Detect which cell encompasses the target text, then output its (X, Y) center coordinate. 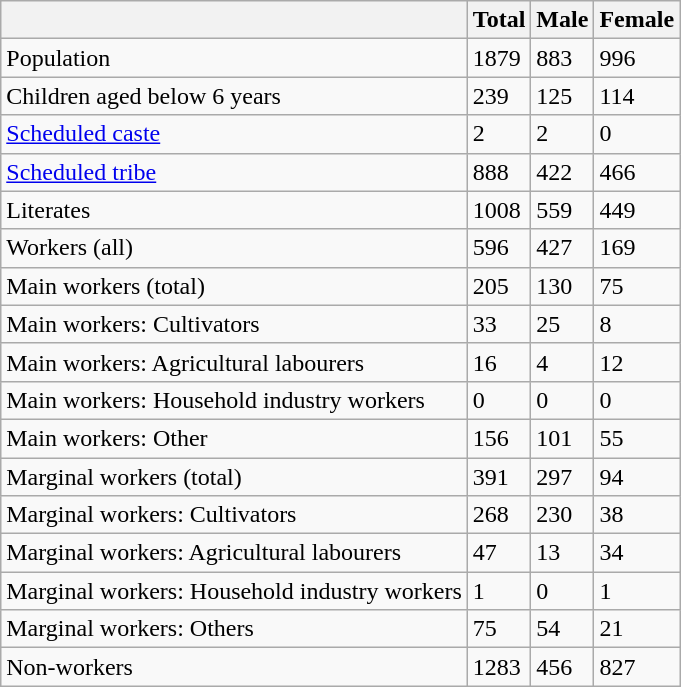
34 (637, 553)
94 (637, 477)
Children aged below 6 years (234, 96)
Scheduled tribe (234, 172)
Main workers: Cultivators (234, 324)
422 (562, 172)
Marginal workers (total) (234, 477)
101 (562, 438)
4 (562, 362)
596 (499, 248)
Main workers: Other (234, 438)
1008 (499, 210)
Literates (234, 210)
169 (637, 248)
1879 (499, 58)
33 (499, 324)
449 (637, 210)
996 (637, 58)
391 (499, 477)
Marginal workers: Household industry workers (234, 591)
297 (562, 477)
Workers (all) (234, 248)
427 (562, 248)
38 (637, 515)
827 (637, 667)
205 (499, 286)
888 (499, 172)
21 (637, 629)
Male (562, 20)
Main workers: Agricultural labourers (234, 362)
Main workers (total) (234, 286)
268 (499, 515)
Total (499, 20)
13 (562, 553)
239 (499, 96)
54 (562, 629)
130 (562, 286)
Population (234, 58)
125 (562, 96)
16 (499, 362)
12 (637, 362)
466 (637, 172)
Marginal workers: Agricultural labourers (234, 553)
1283 (499, 667)
Marginal workers: Others (234, 629)
883 (562, 58)
156 (499, 438)
47 (499, 553)
114 (637, 96)
55 (637, 438)
Main workers: Household industry workers (234, 400)
559 (562, 210)
8 (637, 324)
25 (562, 324)
Female (637, 20)
Scheduled caste (234, 134)
456 (562, 667)
Non-workers (234, 667)
230 (562, 515)
Marginal workers: Cultivators (234, 515)
